Scan for the cell matching the given text and deliver its (x, y) coordinate at center. 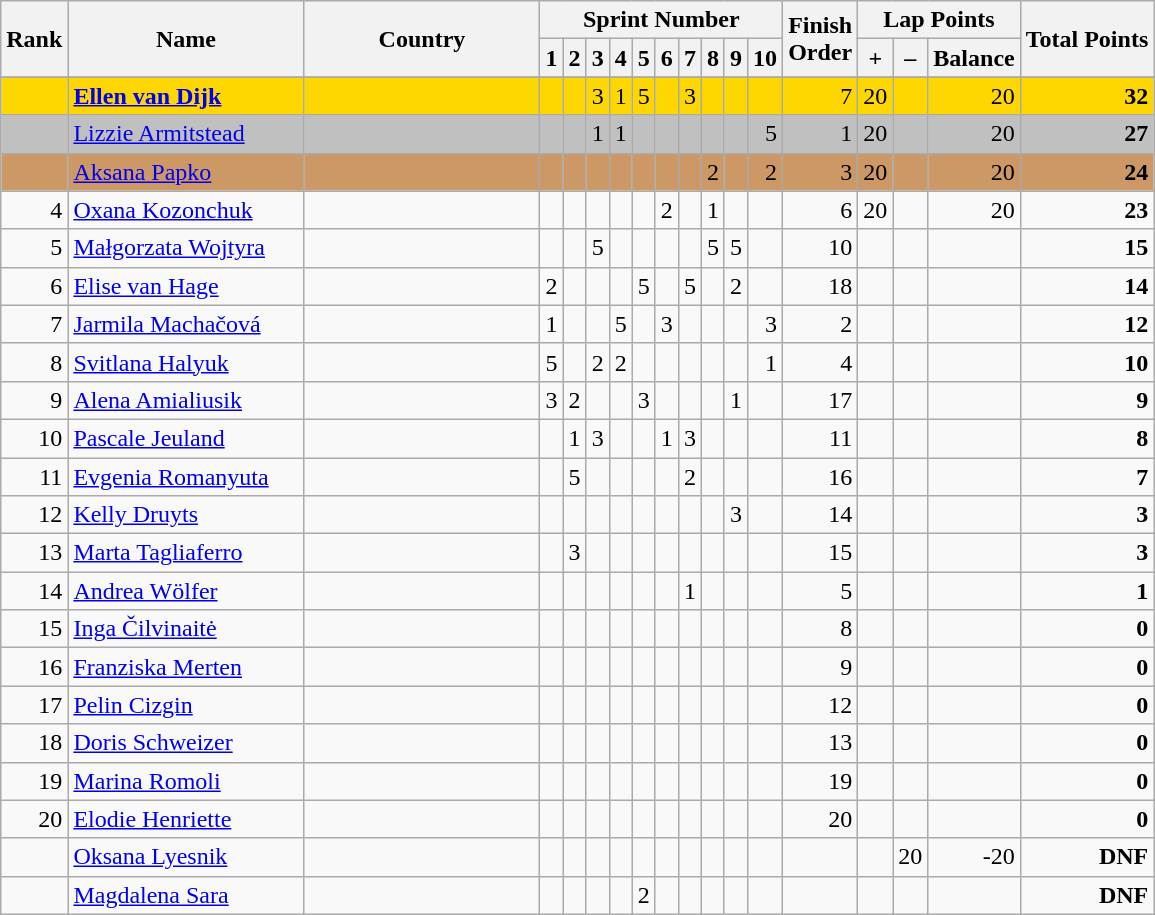
Sprint Number (662, 20)
Alena Amialiusik (186, 400)
24 (1087, 172)
Jarmila Machačová (186, 324)
Ellen van Dijk (186, 96)
Finish Order (820, 39)
Elise van Hage (186, 286)
Total Points (1087, 39)
Marta Tagliaferro (186, 553)
Rank (34, 39)
Franziska Merten (186, 667)
Country (422, 39)
32 (1087, 96)
Małgorzata Wojtyra (186, 248)
Oksana Lyesnik (186, 857)
23 (1087, 210)
Pelin Cizgin (186, 705)
Balance (974, 58)
Andrea Wölfer (186, 591)
+ (876, 58)
Doris Schweizer (186, 743)
– (910, 58)
Svitlana Halyuk (186, 362)
Aksana Papko (186, 172)
Elodie Henriette (186, 819)
Name (186, 39)
Lap Points (940, 20)
Kelly Druyts (186, 515)
Evgenia Romanyuta (186, 477)
-20 (974, 857)
Lizzie Armitstead (186, 134)
Marina Romoli (186, 781)
Magdalena Sara (186, 895)
27 (1087, 134)
Pascale Jeuland (186, 438)
Oxana Kozonchuk (186, 210)
Inga Čilvinaitė (186, 629)
